Capture the cell that displays the provided text and extract its [X, Y] central coordinate. 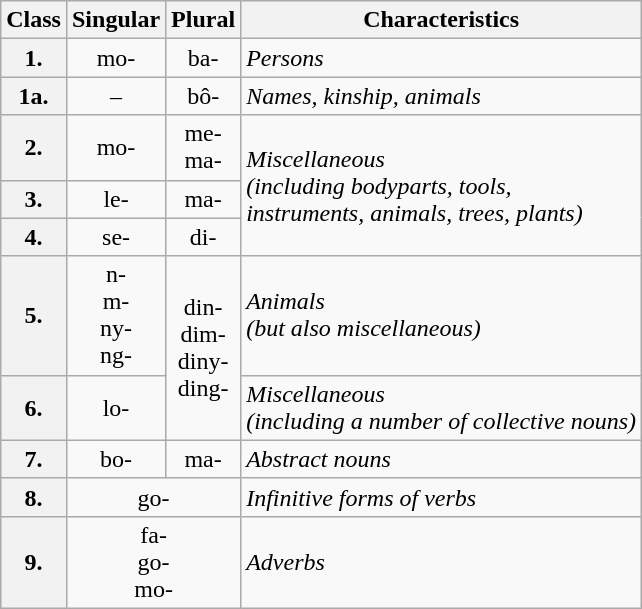
go- [153, 497]
Singular [116, 20]
Infinitive forms of verbs [442, 497]
n-m-ny-ng- [116, 316]
lo- [116, 408]
Names, kinship, animals [442, 96]
Abstract nouns [442, 459]
Characteristics [442, 20]
Persons [442, 58]
1. [34, 58]
me-ma- [204, 148]
5. [34, 316]
din-dim-diny-ding- [204, 348]
Class [34, 20]
le- [116, 199]
ba- [204, 58]
1a. [34, 96]
6. [34, 408]
9. [34, 562]
2. [34, 148]
4. [34, 237]
bô- [204, 96]
fa-go-mo- [153, 562]
– [116, 96]
di- [204, 237]
bo- [116, 459]
Plural [204, 20]
se- [116, 237]
7. [34, 459]
8. [34, 497]
Adverbs [442, 562]
3. [34, 199]
Miscellaneous(including bodyparts, tools,instruments, animals, trees, plants) [442, 186]
Animals(but also miscellaneous) [442, 316]
Miscellaneous(including a number of collective nouns) [442, 408]
